Extract the [X, Y] coordinate from the center of the cell holding the provided text.  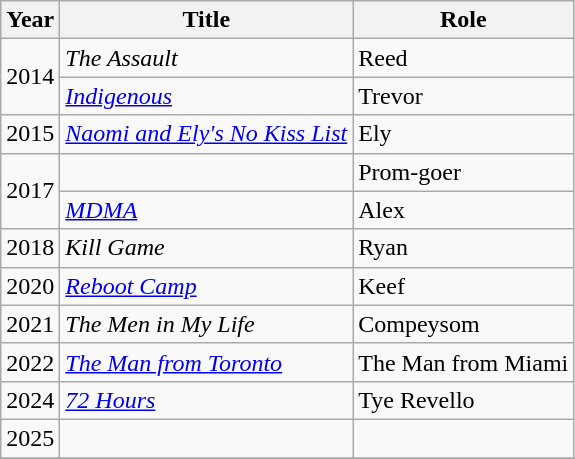
MDMA [206, 210]
Ryan [464, 248]
2025 [30, 438]
Role [464, 20]
Naomi and Ely's No Kiss List [206, 134]
Tye Revello [464, 400]
Indigenous [206, 96]
Keef [464, 286]
Reed [464, 58]
2022 [30, 362]
Trevor [464, 96]
Alex [464, 210]
Year [30, 20]
2024 [30, 400]
Prom-goer [464, 172]
Reboot Camp [206, 286]
2021 [30, 324]
2017 [30, 191]
2015 [30, 134]
2014 [30, 77]
72 Hours [206, 400]
2018 [30, 248]
Compeysom [464, 324]
The Man from Toronto [206, 362]
2020 [30, 286]
Title [206, 20]
Kill Game [206, 248]
The Men in My Life [206, 324]
Ely [464, 134]
The Assault [206, 58]
The Man from Miami [464, 362]
